For the text-containing cell, return its midpoint in (x, y) coordinate format. 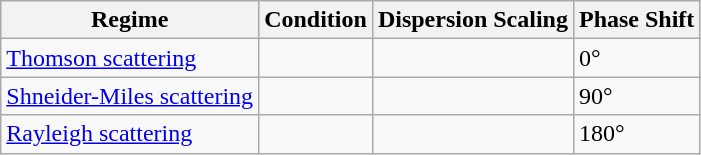
Thomson scattering (130, 58)
Rayleigh scattering (130, 134)
Shneider-Miles scattering (130, 96)
0° (636, 58)
Condition (316, 20)
Dispersion Scaling (472, 20)
90° (636, 96)
180° (636, 134)
Regime (130, 20)
Phase Shift (636, 20)
